Detect which cell encompasses the target text, then output its [x, y] center coordinate. 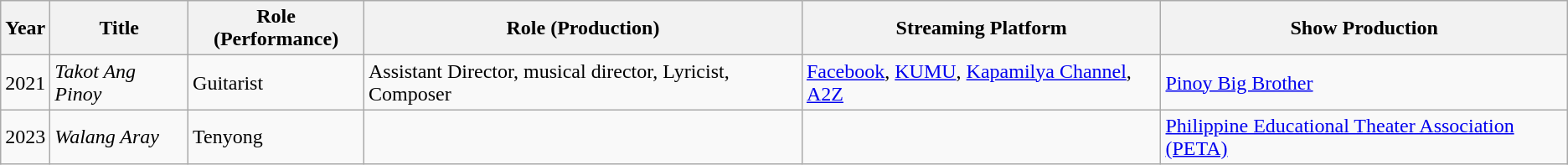
Streaming Platform [982, 28]
Title [119, 28]
Facebook, KUMU, Kapamilya Channel, A2Z [982, 82]
Takot Ang Pinoy [119, 82]
Assistant Director, musical director, Lyricist, Composer [583, 82]
Show Production [1364, 28]
Philippine Educational Theater Association (PETA) [1364, 137]
Tenyong [276, 137]
2023 [25, 137]
Walang Aray [119, 137]
Role (Performance) [276, 28]
2021 [25, 82]
Year [25, 28]
Guitarist [276, 82]
Pinoy Big Brother [1364, 82]
Role (Production) [583, 28]
